Locate the cell with the specified text and output its [X, Y] center coordinate. 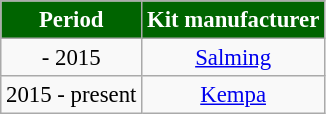
Kempa [234, 95]
Salming [234, 58]
Period [72, 20]
Kit manufacturer [234, 20]
2015 - present [72, 95]
- 2015 [72, 58]
